For the text-containing cell, return its midpoint in (x, y) coordinate format. 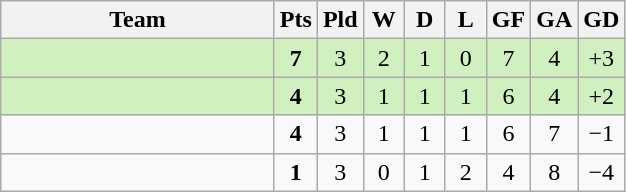
−1 (602, 134)
GF (508, 20)
+2 (602, 96)
Pts (296, 20)
Team (138, 20)
+3 (602, 58)
D (424, 20)
W (384, 20)
8 (554, 172)
GD (602, 20)
L (466, 20)
Pld (340, 20)
−4 (602, 172)
GA (554, 20)
